Return the (X, Y) coordinate for the center point of the cell that contains the specified text.  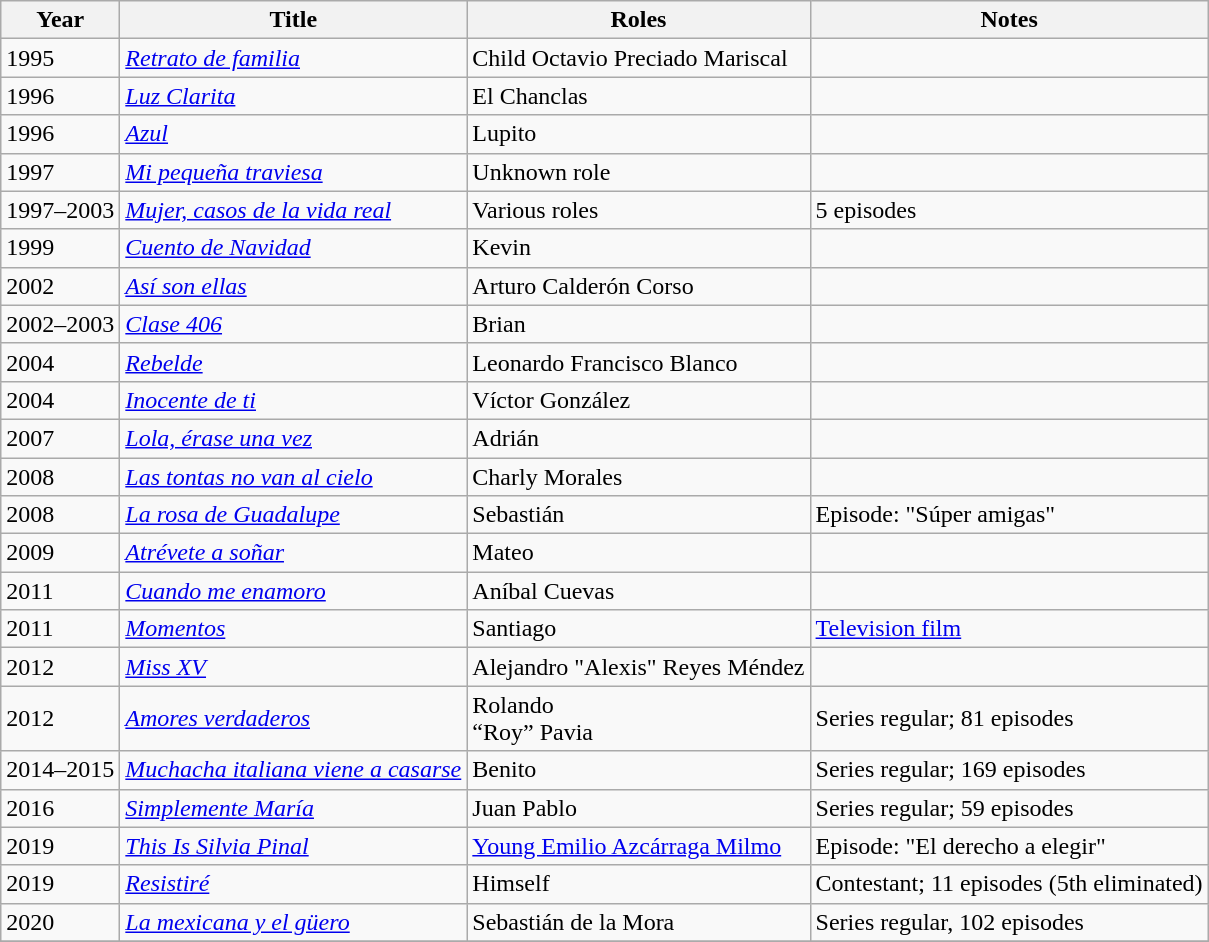
Así son ellas (294, 286)
Leonardo Francisco Blanco (638, 362)
Clase 406 (294, 324)
2007 (60, 438)
Various roles (638, 210)
1997 (60, 172)
Year (60, 20)
Benito (638, 770)
Television film (1009, 629)
La mexicana y el güero (294, 922)
Child Octavio Preciado Mariscal (638, 58)
Azul (294, 134)
Cuento de Navidad (294, 248)
Miss XV (294, 667)
La rosa de Guadalupe (294, 515)
Episode: "El derecho a elegir" (1009, 846)
Series regular; 169 episodes (1009, 770)
Notes (1009, 20)
Retrato de familia (294, 58)
Atrévete a soñar (294, 553)
Unknown role (638, 172)
1997–2003 (60, 210)
Luz Clarita (294, 96)
Arturo Calderón Corso (638, 286)
Himself (638, 884)
Series regular, 102 episodes (1009, 922)
Brian (638, 324)
Víctor González (638, 400)
Title (294, 20)
Momentos (294, 629)
Episode: "Súper amigas" (1009, 515)
El Chanclas (638, 96)
Alejandro "Alexis" Reyes Méndez (638, 667)
Resistiré (294, 884)
Mujer, casos de la vida real (294, 210)
Las tontas no van al cielo (294, 477)
2002 (60, 286)
Amores verdaderos (294, 718)
Inocente de ti (294, 400)
2009 (60, 553)
Rebelde (294, 362)
5 episodes (1009, 210)
Simplemente María (294, 808)
Lupito (638, 134)
Adrián (638, 438)
Roles (638, 20)
Rolando“Roy” Pavia (638, 718)
Young Emilio Azcárraga Milmo (638, 846)
Santiago (638, 629)
1999 (60, 248)
2002–2003 (60, 324)
Sebastián de la Mora (638, 922)
2020 (60, 922)
2014–2015 (60, 770)
Charly Morales (638, 477)
2016 (60, 808)
Lola, érase una vez (294, 438)
Mi pequeña traviesa (294, 172)
Kevin (638, 248)
Muchacha italiana viene a casarse (294, 770)
Juan Pablo (638, 808)
Sebastián (638, 515)
Contestant; 11 episodes (5th eliminated) (1009, 884)
Aníbal Cuevas (638, 591)
1995 (60, 58)
Cuando me enamoro (294, 591)
Mateo (638, 553)
Series regular; 81 episodes (1009, 718)
This Is Silvia Pinal (294, 846)
Series regular; 59 episodes (1009, 808)
